Determine the [x, y] coordinate at the center of the cell enclosing the given text.  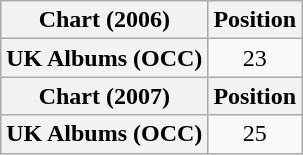
Chart (2006) [104, 20]
Chart (2007) [104, 96]
23 [255, 58]
25 [255, 134]
